Identify which cell holds the provided text, then report its (x, y) central coordinate. 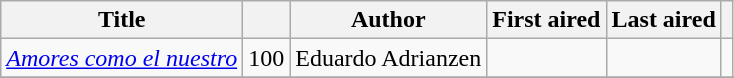
First aired (546, 20)
100 (266, 58)
Amores como el nuestro (122, 58)
Title (122, 20)
Eduardo Adrianzen (388, 58)
Last aired (664, 20)
Author (388, 20)
